From the cell containing the given text, extract its center point as [X, Y] coordinate. 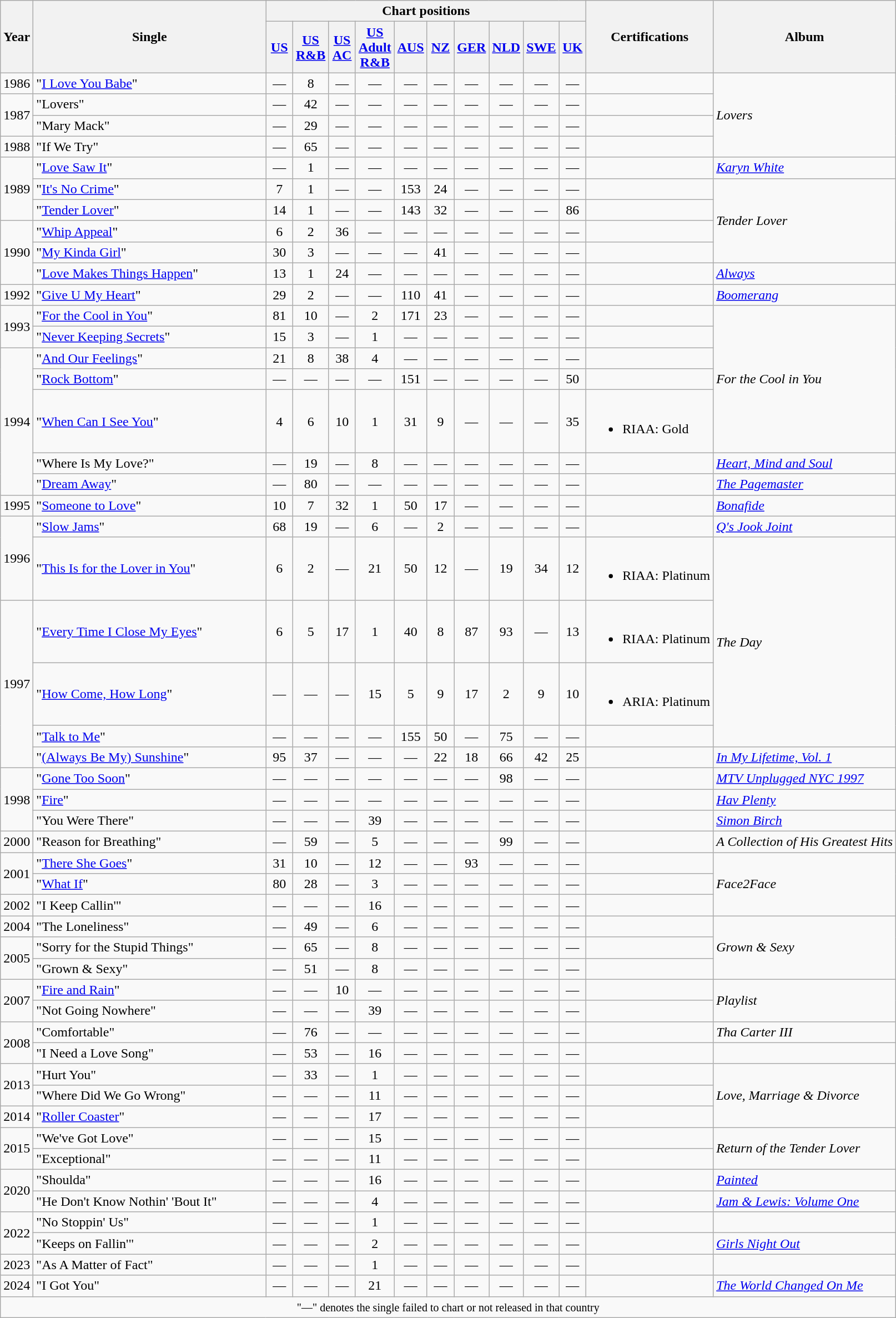
"Exceptional" [150, 1159]
23 [441, 316]
Always [805, 273]
99 [506, 842]
"There She Goes" [150, 863]
Bonafide [805, 505]
"Roller Coaster" [150, 1116]
2000 [17, 842]
Painted [805, 1180]
2020 [17, 1191]
51 [310, 969]
USAdultR&B [375, 47]
In My Lifetime, Vol. 1 [805, 757]
Album [805, 37]
Jam & Lewis: Volume One [805, 1201]
25 [573, 757]
"Grown & Sexy" [150, 969]
"And Our Feelings" [150, 358]
"My Kinda Girl" [150, 252]
2001 [17, 874]
"Fire" [150, 799]
"Reason for Breathing" [150, 842]
2008 [17, 1043]
1990 [17, 252]
"It's No Crime" [150, 189]
"Talk to Me" [150, 736]
UK [573, 47]
"He Don't Know Nothin' 'Bout It" [150, 1201]
Love, Marriage & Divorce [805, 1095]
38 [342, 358]
"For the Cool in You" [150, 316]
171 [411, 316]
2004 [17, 926]
"Never Keeping Secrets" [150, 337]
53 [310, 1053]
"The Loneliness" [150, 926]
"Give U My Heart" [150, 295]
"Mary Mack" [150, 126]
"Rock Bottom" [150, 379]
2022 [17, 1233]
"(Always Be My) Sunshine" [150, 757]
2002 [17, 905]
155 [411, 736]
"I Need a Love Song" [150, 1053]
"—" denotes the single failed to chart or not released in that country [449, 1307]
2015 [17, 1149]
2007 [17, 1000]
Simon Birch [805, 821]
A Collection of His Greatest Hits [805, 842]
1995 [17, 505]
"I Got You" [150, 1286]
59 [310, 842]
"Shoulda" [150, 1180]
1997 [17, 684]
Tender Lover [805, 220]
28 [310, 884]
Girls Night Out [805, 1244]
1998 [17, 799]
68 [280, 527]
1994 [17, 421]
"Sorry for the Stupid Things" [150, 948]
"Slow Jams" [150, 527]
1993 [17, 327]
18 [472, 757]
NZ [441, 47]
"Comfortable" [150, 1032]
"How Come, How Long" [150, 694]
2023 [17, 1265]
36 [342, 231]
"If We Try" [150, 147]
14 [280, 210]
The Day [805, 642]
"We've Got Love" [150, 1138]
Hav Plenty [805, 799]
1992 [17, 295]
40 [411, 631]
"Lovers" [150, 104]
Heart, Mind and Soul [805, 463]
30 [280, 252]
Q's Jook Joint [805, 527]
"You Were There" [150, 821]
GER [472, 47]
34 [541, 569]
"Love Saw It" [150, 168]
"As A Matter of Fact" [150, 1265]
USR&B [310, 47]
The Pagemaster [805, 484]
"Every Time I Close My Eyes" [150, 631]
"Keeps on Fallin'" [150, 1244]
1988 [17, 147]
"Whip Appeal" [150, 231]
"Where Did We Go Wrong" [150, 1095]
"Not Going Nowhere" [150, 1011]
"Love Makes Things Happen" [150, 273]
Lovers [805, 115]
Certifications [650, 37]
Grown & Sexy [805, 948]
110 [411, 295]
For the Cool in You [805, 379]
33 [310, 1074]
1996 [17, 558]
AUS [411, 47]
76 [310, 1032]
75 [506, 736]
66 [506, 757]
RIAA: Gold [650, 421]
USAC [342, 47]
"No Stoppin' Us" [150, 1222]
86 [573, 210]
22 [441, 757]
"I Love You Babe" [150, 83]
MTV Unplugged NYC 1997 [805, 778]
"When Can I See You" [150, 421]
1987 [17, 115]
The World Changed On Me [805, 1286]
"I Keep Callin'" [150, 905]
"Someone to Love" [150, 505]
1986 [17, 83]
Playlist [805, 1000]
NLD [506, 47]
143 [411, 210]
Chart positions [426, 11]
35 [573, 421]
Single [150, 37]
"Gone Too Soon" [150, 778]
37 [310, 757]
81 [280, 316]
US [280, 47]
Karyn White [805, 168]
2013 [17, 1085]
Face2Face [805, 884]
"This Is for the Lover in You" [150, 569]
2005 [17, 958]
49 [310, 926]
"Tender Lover" [150, 210]
Return of the Tender Lover [805, 1149]
95 [280, 757]
"Hurt You" [150, 1074]
SWE [541, 47]
Tha Carter III [805, 1032]
"Fire and Rain" [150, 990]
"Where Is My Love?" [150, 463]
2014 [17, 1116]
"Dream Away" [150, 484]
87 [472, 631]
151 [411, 379]
Boomerang [805, 295]
98 [506, 778]
Year [17, 37]
153 [411, 189]
2024 [17, 1286]
1989 [17, 189]
ARIA: Platinum [650, 694]
"What If" [150, 884]
